Locate the cell with the specified text and output its (X, Y) center coordinate. 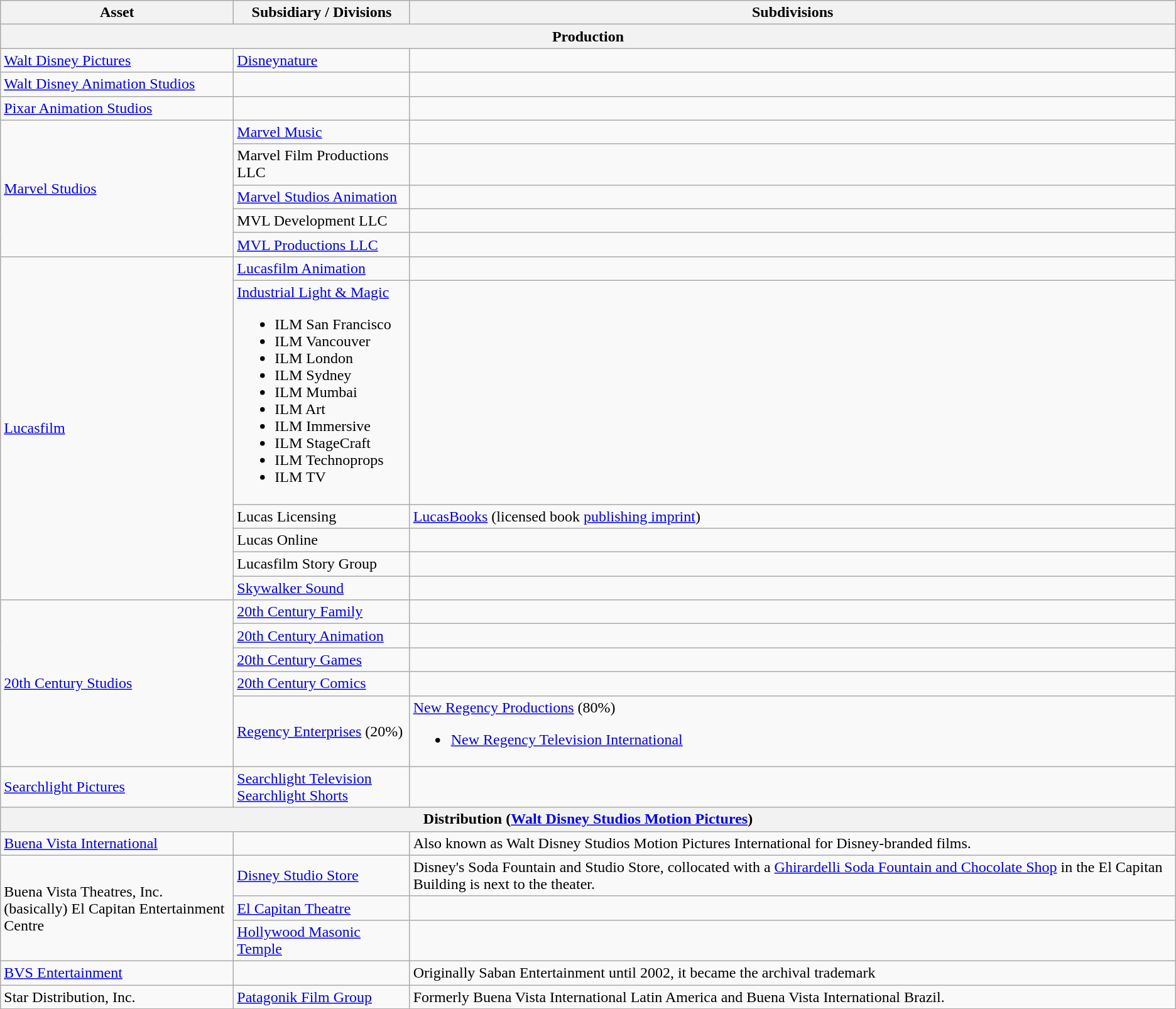
Marvel Music (322, 132)
20th Century Comics (322, 684)
20th Century Games (322, 660)
Hollywood Masonic Temple (322, 940)
Production (588, 36)
Originally Saban Entertainment until 2002, it became the archival trademark (793, 973)
Marvel Studios (117, 188)
Lucasfilm Story Group (322, 564)
20th Century Family (322, 612)
Buena Vista International (117, 843)
Disney Studio Store (322, 876)
MVL Development LLC (322, 221)
Lucasfilm (117, 428)
Marvel Film Productions LLC (322, 165)
Disneynature (322, 60)
Pixar Animation Studios (117, 108)
Subsidiary / Divisions (322, 13)
Buena Vista Theatres, Inc. (basically) El Capitan Entertainment Centre (117, 908)
LucasBooks (licensed book publishing imprint) (793, 516)
Searchlight TelevisionSearchlight Shorts (322, 787)
New Regency Productions (80%)New Regency Television International (793, 731)
Formerly Buena Vista International Latin America and Buena Vista International Brazil. (793, 997)
Distribution (Walt Disney Studios Motion Pictures) (588, 819)
Skywalker Sound (322, 588)
Subdivisions (793, 13)
Also known as Walt Disney Studios Motion Pictures International for Disney-branded films. (793, 843)
Marvel Studios Animation (322, 197)
Asset (117, 13)
Lucas Licensing (322, 516)
BVS Entertainment (117, 973)
Walt Disney Animation Studios (117, 84)
Lucasfilm Animation (322, 268)
Lucas Online (322, 540)
MVL Productions LLC (322, 244)
Industrial Light & MagicILM San FranciscoILM VancouverILM LondonILM SydneyILM MumbaiILM ArtILM ImmersiveILM StageCraftILM TechnopropsILM TV (322, 392)
20th Century Studios (117, 684)
Searchlight Pictures (117, 787)
Walt Disney Pictures (117, 60)
Regency Enterprises (20%) (322, 731)
Patagonik Film Group (322, 997)
Star Distribution, Inc. (117, 997)
El Capitan Theatre (322, 908)
20th Century Animation (322, 636)
